Identify which cell holds the provided text, then report its [x, y] central coordinate. 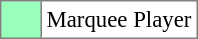
Marquee Player [118, 20]
